Output the [X, Y] coordinate of the center of the cell containing the given text.  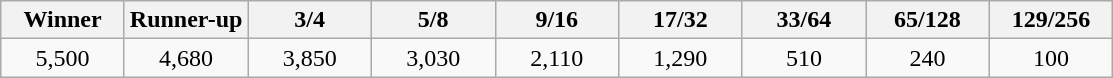
510 [804, 58]
2,110 [557, 58]
65/128 [928, 20]
240 [928, 58]
17/32 [681, 20]
100 [1051, 58]
3,030 [433, 58]
129/256 [1051, 20]
5,500 [63, 58]
3/4 [310, 20]
33/64 [804, 20]
1,290 [681, 58]
9/16 [557, 20]
3,850 [310, 58]
Winner [63, 20]
Runner-up [186, 20]
4,680 [186, 58]
5/8 [433, 20]
